Provide the [X, Y] coordinate of the cell's center where the given text is located.  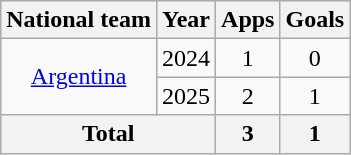
National team [79, 20]
2025 [186, 96]
Year [186, 20]
3 [248, 134]
2024 [186, 58]
0 [315, 58]
Goals [315, 20]
Total [108, 134]
Apps [248, 20]
Argentina [79, 77]
2 [248, 96]
